Output the (x, y) coordinate of the center of the cell containing the given text.  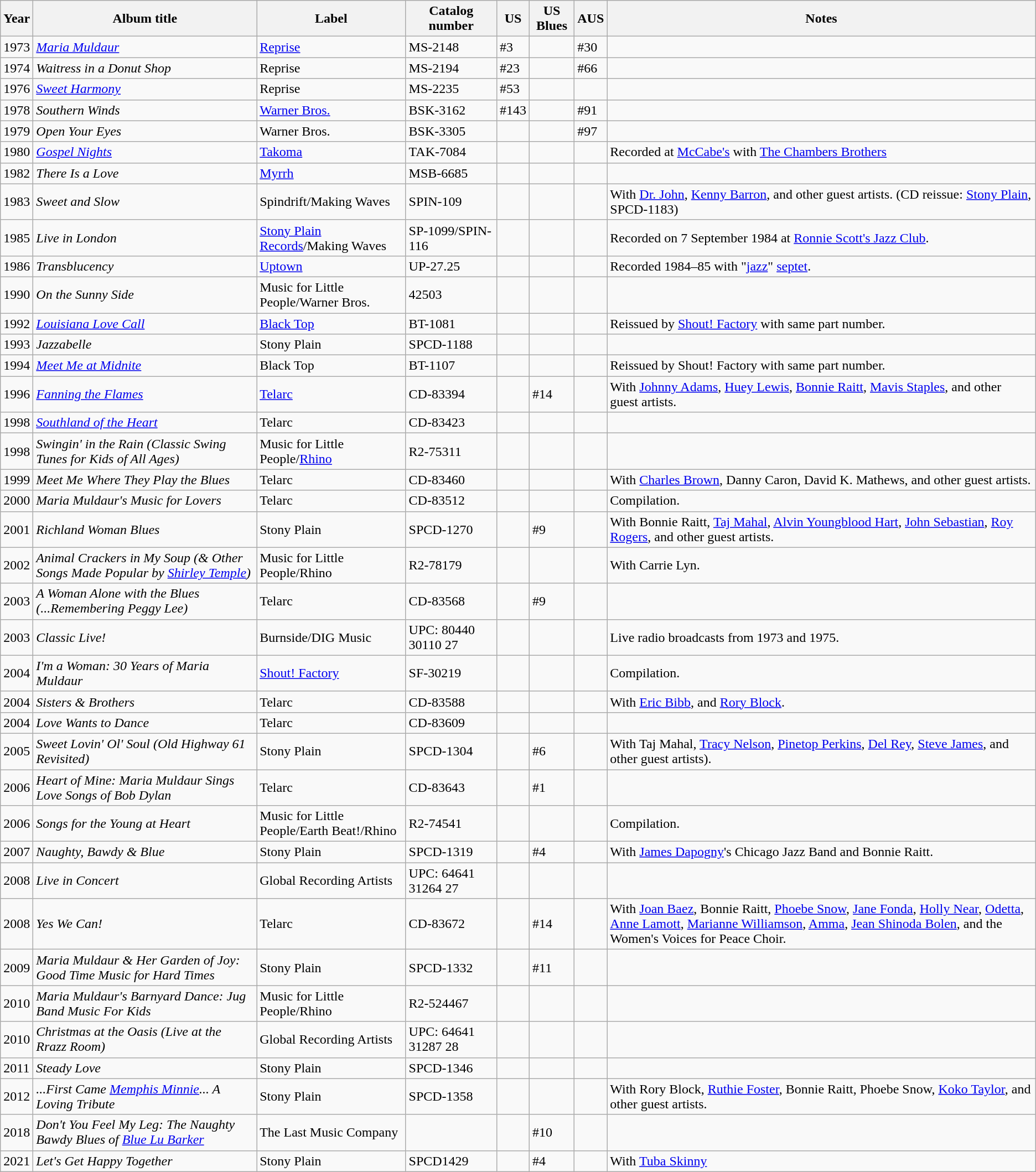
SPCD-1319 (451, 852)
Don't You Feel My Leg: The Naughty Bawdy Blues of Blue Lu Barker (145, 1132)
CD-83643 (451, 787)
42503 (451, 294)
#1 (552, 787)
Open Your Eyes (145, 131)
R2-78179 (451, 566)
Southland of the Heart (145, 423)
Spindrift/Making Waves (331, 201)
#10 (552, 1132)
CD-83568 (451, 601)
Fanning the Flames (145, 394)
Let's Get Happy Together (145, 1161)
2002 (17, 566)
SPIN-109 (451, 201)
Recorded at McCabe's with The Chambers Brothers (821, 152)
CD-83394 (451, 394)
Maria Muldaur & Her Garden of Joy: Good Time Music for Hard Times (145, 967)
On the Sunny Side (145, 294)
1978 (17, 110)
I'm a Woman: 30 Years of Maria Muldaur (145, 673)
Heart of Mine: Maria Muldaur Sings Love Songs of Bob Dylan (145, 787)
US (512, 19)
SPCD-1270 (451, 529)
1979 (17, 131)
#23 (512, 68)
R2-74541 (451, 823)
R2-75311 (451, 452)
Sweet Harmony (145, 89)
2009 (17, 967)
AUS (591, 19)
Waitress in a Donut Shop (145, 68)
2007 (17, 852)
#143 (512, 110)
Music for Little People/Warner Bros. (331, 294)
With James Dapogny's Chicago Jazz Band and Bonnie Raitt. (821, 852)
SP-1099/SPIN-116 (451, 238)
2001 (17, 529)
1986 (17, 266)
#91 (591, 110)
UPC: 64641 31287 28 (451, 1039)
SPCD-1304 (451, 751)
SPCD-1332 (451, 967)
Meet Me Where They Play the Blues (145, 480)
2000 (17, 501)
#11 (552, 967)
#3 (512, 47)
Sisters & Brothers (145, 702)
BT-1081 (451, 324)
Louisiana Love Call (145, 324)
1982 (17, 173)
Swingin' in the Rain (Classic Swing Tunes for Kids of All Ages) (145, 452)
1973 (17, 47)
SPCD-1346 (451, 1068)
Gospel Nights (145, 152)
Maria Muldaur's Music for Lovers (145, 501)
Love Wants to Dance (145, 723)
Yes We Can! (145, 924)
2005 (17, 751)
2012 (17, 1097)
CD-83672 (451, 924)
BSK-3305 (451, 131)
Music for Little People/Earth Beat!/Rhino (331, 823)
With Tuba Skinny (821, 1161)
With Charles Brown, Danny Caron, David K. Mathews, and other guest artists. (821, 480)
Animal Crackers in My Soup (& Other Songs Made Popular by Shirley Temple) (145, 566)
Myrrh (331, 173)
There Is a Love (145, 173)
With Bonnie Raitt, Taj Mahal, Alvin Youngblood Hart, John Sebastian, Roy Rogers, and other guest artists. (821, 529)
1992 (17, 324)
Burnside/DIG Music (331, 637)
Takoma (331, 152)
Songs for the Young at Heart (145, 823)
With Taj Mahal, Tracy Nelson, Pinetop Perkins, Del Rey, Steve James, and other guest artists). (821, 751)
UPC: 64641 31264 27 (451, 881)
MS-2235 (451, 89)
SPCD1429 (451, 1161)
CD-83588 (451, 702)
Live in Concert (145, 881)
1994 (17, 366)
1990 (17, 294)
CD-83423 (451, 423)
1999 (17, 480)
Naughty, Bawdy & Blue (145, 852)
Sweet and Slow (145, 201)
Stony Plain Records/Making Waves (331, 238)
Notes (821, 19)
1996 (17, 394)
With Dr. John, Kenny Barron, and other guest artists. (CD reissue: Stony Plain, SPCD-1183) (821, 201)
CD-83609 (451, 723)
CD-83512 (451, 501)
UP-27.25 (451, 266)
SPCD-1188 (451, 345)
US Blues (552, 19)
MSB-6685 (451, 173)
BT-1107 (451, 366)
BSK-3162 (451, 110)
1985 (17, 238)
#97 (591, 131)
MS-2148 (451, 47)
Classic Live! (145, 637)
UPC: 80440 30110 27 (451, 637)
Maria Muldaur (145, 47)
Album title (145, 19)
#53 (512, 89)
Year (17, 19)
With Eric Bibb, and Rory Block. (821, 702)
Christmas at the Oasis (Live at the Rrazz Room) (145, 1039)
TAK-7084 (451, 152)
Richland Woman Blues (145, 529)
1983 (17, 201)
Jazzabelle (145, 345)
...First Came Memphis Minnie... A Loving Tribute (145, 1097)
A Woman Alone with the Blues (...Remembering Peggy Lee) (145, 601)
Live in London (145, 238)
Southern Winds (145, 110)
#30 (591, 47)
Uptown (331, 266)
Live radio broadcasts from 1973 and 1975. (821, 637)
1976 (17, 89)
Meet Me at Midnite (145, 366)
Steady Love (145, 1068)
Sweet Lovin' Ol' Soul (Old Highway 61 Revisited) (145, 751)
With Carrie Lyn. (821, 566)
Catalog number (451, 19)
Transblucency (145, 266)
Shout! Factory (331, 673)
SF-30219 (451, 673)
1980 (17, 152)
Recorded on 7 September 1984 at Ronnie Scott's Jazz Club. (821, 238)
2011 (17, 1068)
With Johnny Adams, Huey Lewis, Bonnie Raitt, Mavis Staples, and other guest artists. (821, 394)
#66 (591, 68)
Recorded 1984–85 with "jazz" septet. (821, 266)
1974 (17, 68)
Label (331, 19)
With Rory Block, Ruthie Foster, Bonnie Raitt, Phoebe Snow, Koko Taylor, and other guest artists. (821, 1097)
#6 (552, 751)
R2-524467 (451, 1004)
1993 (17, 345)
MS-2194 (451, 68)
2021 (17, 1161)
2018 (17, 1132)
The Last Music Company (331, 1132)
Maria Muldaur's Barnyard Dance: Jug Band Music For Kids (145, 1004)
SPCD-1358 (451, 1097)
CD-83460 (451, 480)
